Determine the [X, Y] coordinate at the center of the cell enclosing the given text.  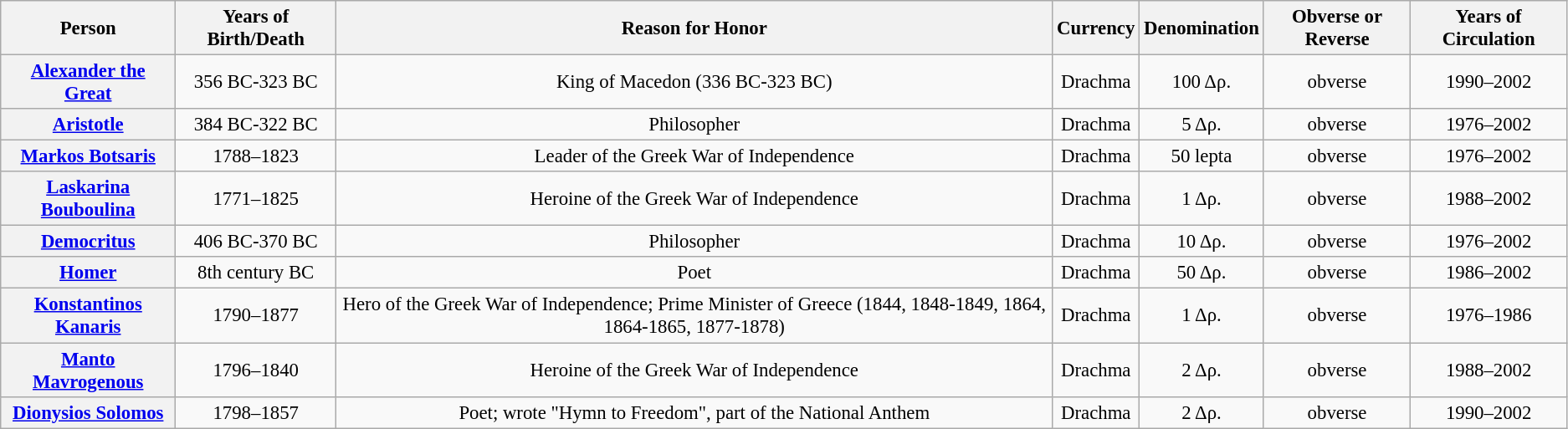
356 BC-323 BC [256, 82]
King of Macedon (336 BC-323 BC) [694, 82]
384 BC-322 BC [256, 125]
Markos Botsaris [89, 156]
Manto Mavrogenous [89, 370]
Hero of the Greek War of Independence; Prime Minister of Greece (1844, 1848-1849, 1864, 1864-1865, 1877-1878) [694, 316]
1796–1840 [256, 370]
1976–1986 [1489, 316]
1771–1825 [256, 199]
1798–1857 [256, 412]
5 Δρ. [1202, 125]
406 BC-370 BC [256, 242]
1986–2002 [1489, 273]
1790–1877 [256, 316]
Laskarina Bouboulina [89, 199]
50 lepta [1202, 156]
10 Δρ. [1202, 242]
Homer [89, 273]
Poet [694, 273]
Dionysios Solomos [89, 412]
8th century BC [256, 273]
Reason for Honor [694, 28]
50 Δρ. [1202, 273]
Person [89, 28]
Poet; wrote "Hymn to Freedom", part of the National Anthem [694, 412]
Alexander the Great [89, 82]
Years of Circulation [1489, 28]
Aristotle [89, 125]
1788–1823 [256, 156]
Denomination [1202, 28]
Years of Birth/Death [256, 28]
Obverse or Reverse [1337, 28]
Konstantinos Kanaris [89, 316]
Leader of the Greek War of Independence [694, 156]
Democritus [89, 242]
100 Δρ. [1202, 82]
Currency [1096, 28]
